Pinpoint the cell where the given text exists, returning its (x, y) midpoint coordinate. 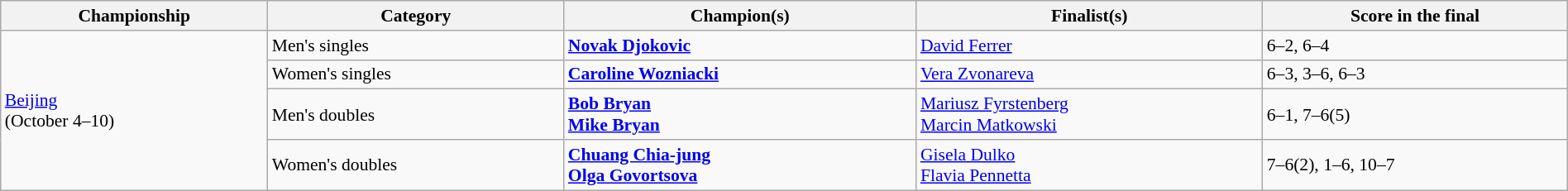
6–2, 6–4 (1416, 45)
Men's singles (416, 45)
Women's singles (416, 74)
Chuang Chia-jung Olga Govortsova (740, 165)
Championship (134, 16)
Category (416, 16)
Champion(s) (740, 16)
Finalist(s) (1090, 16)
Caroline Wozniacki (740, 74)
Score in the final (1416, 16)
Beijing(October 4–10) (134, 111)
6–1, 7–6(5) (1416, 114)
Novak Djokovic (740, 45)
Bob Bryan Mike Bryan (740, 114)
6–3, 3–6, 6–3 (1416, 74)
Vera Zvonareva (1090, 74)
Mariusz Fyrstenberg Marcin Matkowski (1090, 114)
Gisela Dulko Flavia Pennetta (1090, 165)
Men's doubles (416, 114)
7–6(2), 1–6, 10–7 (1416, 165)
David Ferrer (1090, 45)
Women's doubles (416, 165)
